Find where the given text appears and provide that cell's center as (X, Y) coordinate. 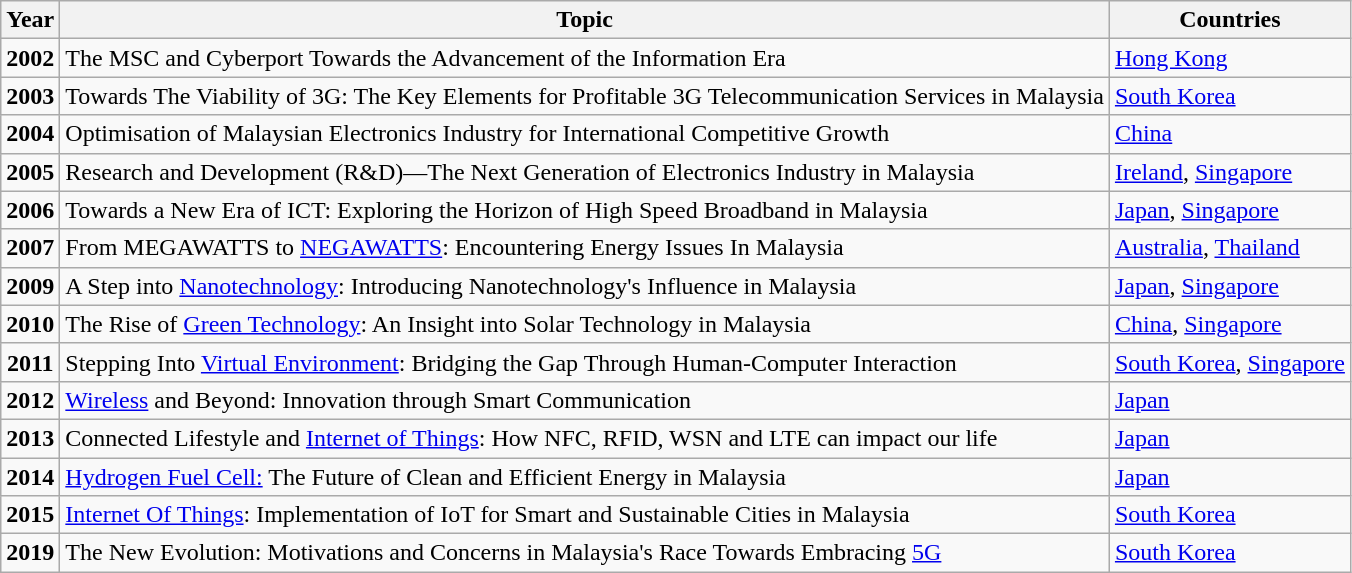
2004 (30, 134)
The New Evolution: Motivations and Concerns in Malaysia's Race Towards Embracing 5G (585, 553)
2019 (30, 553)
South Korea, Singapore (1230, 362)
Towards The Viability of 3G: The Key Elements for Profitable 3G Telecommunication Services in Malaysia (585, 96)
Ireland, Singapore (1230, 172)
China (1230, 134)
The Rise of Green Technology: An Insight into Solar Technology in Malaysia (585, 324)
Optimisation of Malaysian Electronics Industry for International Competitive Growth (585, 134)
From MEGAWATTS to NEGAWATTS: Encountering Energy Issues In Malaysia (585, 248)
Towards a New Era of ICT: Exploring the Horizon of High Speed Broadband in Malaysia (585, 210)
Internet Of Things: Implementation of IoT for Smart and Sustainable Cities in Malaysia (585, 515)
2007 (30, 248)
2002 (30, 58)
Hydrogen Fuel Cell: The Future of Clean and Efficient Energy in Malaysia (585, 477)
2005 (30, 172)
Wireless and Beyond: Innovation through Smart Communication (585, 400)
2014 (30, 477)
2012 (30, 400)
2013 (30, 438)
A Step into Nanotechnology: Introducing Nanotechnology's Influence in Malaysia (585, 286)
Hong Kong (1230, 58)
2015 (30, 515)
2011 (30, 362)
Year (30, 20)
2003 (30, 96)
The MSC and Cyberport Towards the Advancement of the Information Era (585, 58)
2010 (30, 324)
Australia, Thailand (1230, 248)
China, Singapore (1230, 324)
Countries (1230, 20)
Research and Development (R&D)—The Next Generation of Electronics Industry in Malaysia (585, 172)
2009 (30, 286)
Topic (585, 20)
2006 (30, 210)
Connected Lifestyle and Internet of Things: How NFC, RFID, WSN and LTE can impact our life (585, 438)
Stepping Into Virtual Environment: Bridging the Gap Through Human-Computer Interaction (585, 362)
